Determine the [X, Y] coordinate at the center of the cell enclosing the given text.  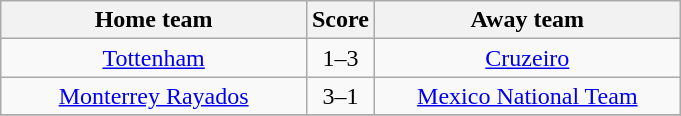
Monterrey Rayados [154, 96]
Away team [527, 20]
Cruzeiro [527, 58]
1–3 [340, 58]
Score [340, 20]
Home team [154, 20]
3–1 [340, 96]
Mexico National Team [527, 96]
Tottenham [154, 58]
